Output the [X, Y] coordinate of the center of the cell containing the given text.  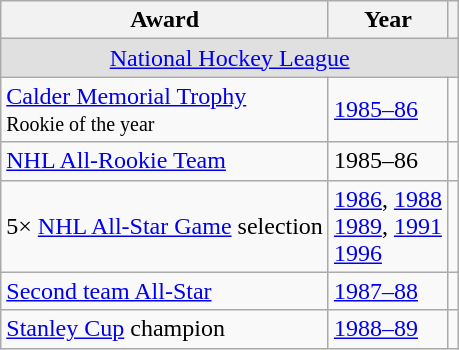
NHL All-Rookie Team [165, 161]
1987–88 [388, 291]
1988–89 [388, 329]
1986, 19881989, 19911996 [388, 226]
Stanley Cup champion [165, 329]
5× NHL All-Star Game selection [165, 226]
Second team All-Star [165, 291]
National Hockey League [230, 58]
Year [388, 20]
Award [165, 20]
Calder Memorial TrophyRookie of the year [165, 110]
